Identify which cell holds the provided text, then report its (X, Y) central coordinate. 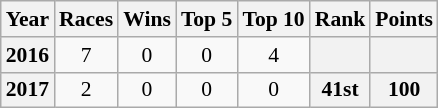
Wins (147, 19)
Races (86, 19)
41st (340, 90)
2 (86, 90)
Rank (340, 19)
Top 5 (207, 19)
4 (273, 55)
100 (404, 90)
Points (404, 19)
2017 (28, 90)
7 (86, 55)
2016 (28, 55)
Year (28, 19)
Top 10 (273, 19)
